Determine the (X, Y) coordinate at the center of the cell enclosing the given text.  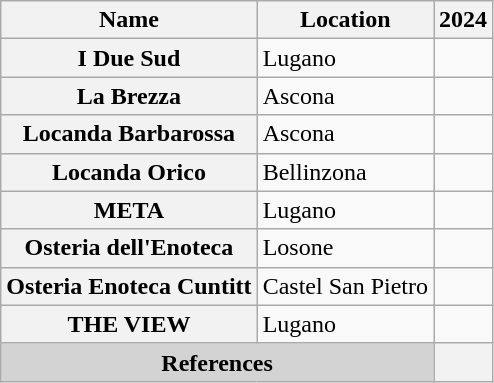
Osteria dell'Enoteca (129, 248)
2024 (464, 20)
META (129, 210)
Locanda Barbarossa (129, 134)
THE VIEW (129, 324)
Name (129, 20)
Locanda Orico (129, 172)
Losone (345, 248)
Location (345, 20)
References (218, 362)
Castel San Pietro (345, 286)
I Due Sud (129, 58)
Bellinzona (345, 172)
La Brezza (129, 96)
Osteria Enoteca Cuntitt (129, 286)
